Provide the [x, y] coordinate of the cell's center where the given text is located.  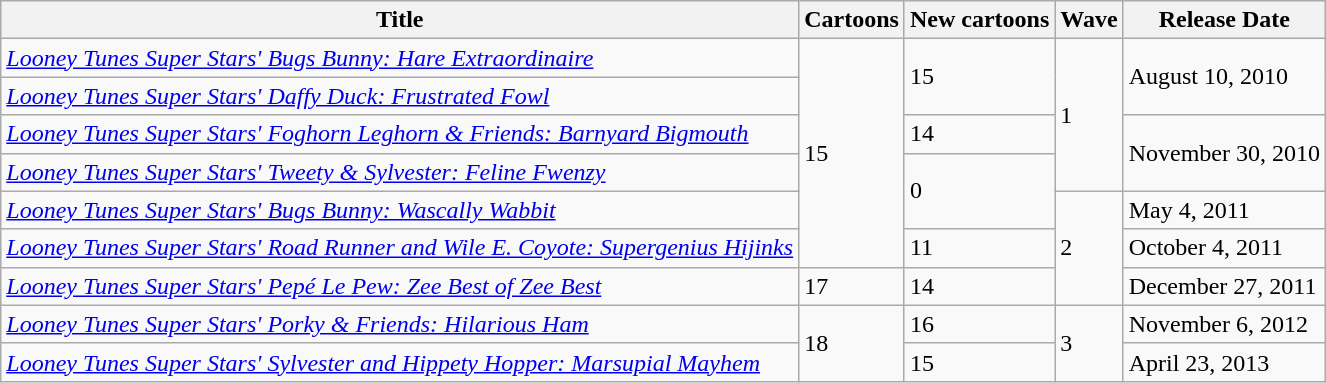
11 [979, 248]
Looney Tunes Super Stars' Tweety & Sylvester: Feline Fwenzy [400, 172]
Looney Tunes Super Stars' Pepé Le Pew: Zee Best of Zee Best [400, 286]
Title [400, 20]
April 23, 2013 [1224, 362]
November 30, 2010 [1224, 153]
May 4, 2011 [1224, 210]
18 [852, 343]
17 [852, 286]
1 [1089, 115]
Looney Tunes Super Stars' Sylvester and Hippety Hopper: Marsupial Mayhem [400, 362]
2 [1089, 248]
October 4, 2011 [1224, 248]
16 [979, 324]
Wave [1089, 20]
3 [1089, 343]
Looney Tunes Super Stars' Bugs Bunny: Wascally Wabbit [400, 210]
Looney Tunes Super Stars' Road Runner and Wile E. Coyote: Supergenius Hijinks [400, 248]
August 10, 2010 [1224, 77]
Looney Tunes Super Stars' Bugs Bunny: Hare Extraordinaire [400, 58]
November 6, 2012 [1224, 324]
Cartoons [852, 20]
Looney Tunes Super Stars' Daffy Duck: Frustrated Fowl [400, 96]
Looney Tunes Super Stars' Porky & Friends: Hilarious Ham [400, 324]
December 27, 2011 [1224, 286]
Release Date [1224, 20]
Looney Tunes Super Stars' Foghorn Leghorn & Friends: Barnyard Bigmouth [400, 134]
0 [979, 191]
New cartoons [979, 20]
